Identify which cell holds the provided text, then report its [X, Y] central coordinate. 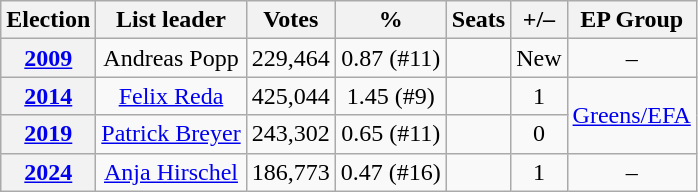
0.47 (#16) [390, 172]
0 [539, 134]
Greens/EFA [632, 115]
Felix Reda [171, 96]
Votes [290, 20]
2024 [48, 172]
2019 [48, 134]
Election [48, 20]
425,044 [290, 96]
0.87 (#11) [390, 58]
2009 [48, 58]
List leader [171, 20]
186,773 [290, 172]
Anja Hirschel [171, 172]
Seats [478, 20]
0.65 (#11) [390, 134]
229,464 [290, 58]
Andreas Popp [171, 58]
243,302 [290, 134]
New [539, 58]
2014 [48, 96]
+/– [539, 20]
1.45 (#9) [390, 96]
% [390, 20]
Patrick Breyer [171, 134]
EP Group [632, 20]
